Capture the cell that displays the provided text and extract its [x, y] central coordinate. 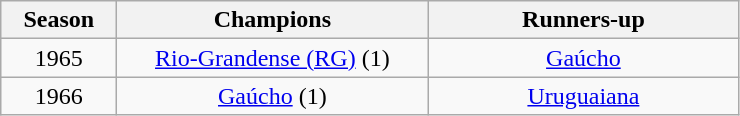
Season [59, 20]
Champions [272, 20]
Rio-Grandense (RG) (1) [272, 58]
Runners-up [584, 20]
Gaúcho [584, 58]
Gaúcho (1) [272, 96]
1966 [59, 96]
Uruguaiana [584, 96]
1965 [59, 58]
